Scan for the cell matching the given text and deliver its (x, y) coordinate at center. 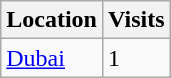
1 (136, 58)
Visits (136, 20)
Dubai (52, 58)
Location (52, 20)
